Extract the [x, y] coordinate from the center of the cell holding the provided text.  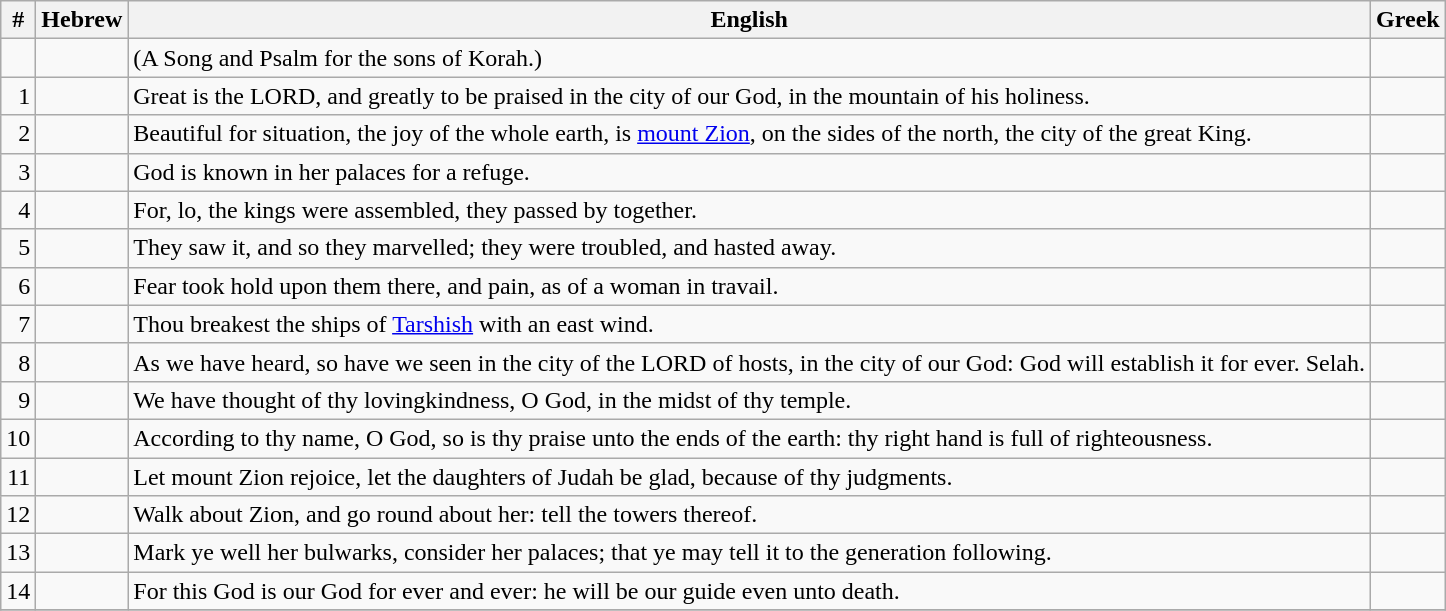
5 [18, 248]
Mark ye well her bulwarks, consider her palaces; that ye may tell it to the generation following. [750, 553]
Fear took hold upon them there, and pain, as of a woman in travail. [750, 286]
(A Song and Psalm for the sons of Korah.) [750, 58]
2 [18, 134]
They saw it, and so they marvelled; they were troubled, and hasted away. [750, 248]
Walk about Zion, and go round about her: tell the towers thereof. [750, 515]
# [18, 20]
Beautiful for situation, the joy of the whole earth, is mount Zion, on the sides of the north, the city of the great King. [750, 134]
7 [18, 324]
13 [18, 553]
For this God is our God for ever and ever: he will be our guide even unto death. [750, 591]
10 [18, 438]
As we have heard, so have we seen in the city of the LORD of hosts, in the city of our God: God will establish it for ever. Selah. [750, 362]
Great is the LORD, and greatly to be praised in the city of our God, in the mountain of his holiness. [750, 96]
According to thy name, O God, so is thy praise unto the ends of the earth: thy right hand is full of righteousness. [750, 438]
Hebrew [82, 20]
6 [18, 286]
We have thought of thy lovingkindness, O God, in the midst of thy temple. [750, 400]
Let mount Zion rejoice, let the daughters of Judah be glad, because of thy judgments. [750, 477]
12 [18, 515]
Thou breakest the ships of Tarshish with an east wind. [750, 324]
9 [18, 400]
4 [18, 210]
8 [18, 362]
Greek [1408, 20]
God is known in her palaces for a refuge. [750, 172]
14 [18, 591]
3 [18, 172]
For, lo, the kings were assembled, they passed by together. [750, 210]
1 [18, 96]
English [750, 20]
11 [18, 477]
